Return (X, Y) of the center of cell containing provided text 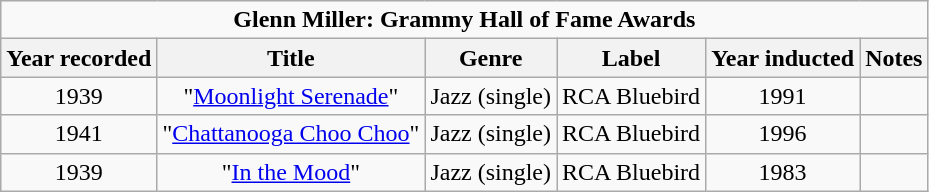
"In the Mood" (291, 172)
"Moonlight Serenade" (291, 96)
1941 (79, 134)
1983 (783, 172)
Title (291, 58)
Label (632, 58)
Glenn Miller: Grammy Hall of Fame Awards (464, 20)
1991 (783, 96)
"Chattanooga Choo Choo" (291, 134)
Year recorded (79, 58)
Notes (894, 58)
1996 (783, 134)
Genre (491, 58)
Year inducted (783, 58)
